Identify which cell holds the provided text, then report its [X, Y] central coordinate. 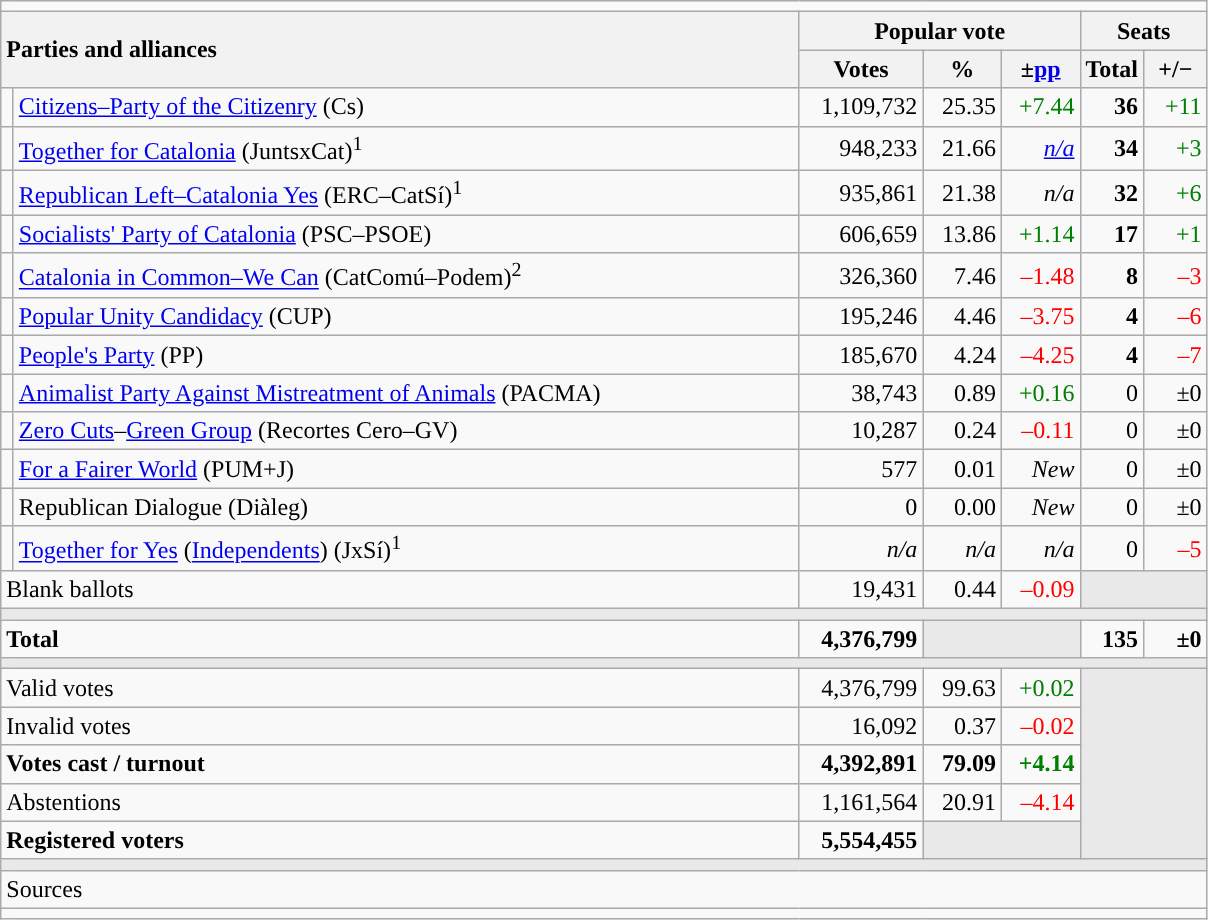
+4.14 [1040, 764]
577 [861, 469]
–1.48 [1040, 276]
Animalist Party Against Mistreatment of Animals (PACMA) [406, 393]
+7.44 [1040, 107]
–0.11 [1040, 431]
17 [1112, 234]
4.24 [962, 355]
0.24 [962, 431]
% [962, 69]
21.66 [962, 148]
People's Party (PP) [406, 355]
Blank ballots [400, 590]
±pp [1040, 69]
4.46 [962, 317]
25.35 [962, 107]
Votes [861, 69]
Parties and alliances [400, 50]
0.44 [962, 590]
–0.02 [1040, 726]
Citizens–Party of the Citizenry (Cs) [406, 107]
–6 [1176, 317]
0.37 [962, 726]
–3 [1176, 276]
+1 [1176, 234]
21.38 [962, 194]
Catalonia in Common–We Can (CatComú–Podem)2 [406, 276]
10,287 [861, 431]
19,431 [861, 590]
5,554,455 [861, 840]
16,092 [861, 726]
0.89 [962, 393]
135 [1112, 639]
–3.75 [1040, 317]
Republican Left–Catalonia Yes (ERC–CatSí)1 [406, 194]
Zero Cuts–Green Group (Recortes Cero–GV) [406, 431]
Popular vote [940, 31]
1,161,564 [861, 802]
Popular Unity Candidacy (CUP) [406, 317]
Socialists' Party of Catalonia (PSC–PSOE) [406, 234]
79.09 [962, 764]
–5 [1176, 548]
+11 [1176, 107]
Valid votes [400, 688]
–7 [1176, 355]
7.46 [962, 276]
–0.09 [1040, 590]
8 [1112, 276]
38,743 [861, 393]
Republican Dialogue (Diàleg) [406, 507]
Together for Catalonia (JuntsxCat)1 [406, 148]
13.86 [962, 234]
+3 [1176, 148]
For a Fairer World (PUM+J) [406, 469]
+/− [1176, 69]
Invalid votes [400, 726]
+0.02 [1040, 688]
99.63 [962, 688]
Seats [1144, 31]
Together for Yes (Independents) (JxSí)1 [406, 548]
0.00 [962, 507]
Votes cast / turnout [400, 764]
326,360 [861, 276]
+6 [1176, 194]
Sources [604, 889]
195,246 [861, 317]
0.01 [962, 469]
20.91 [962, 802]
935,861 [861, 194]
606,659 [861, 234]
–4.14 [1040, 802]
Registered voters [400, 840]
4,392,891 [861, 764]
+1.14 [1040, 234]
+0.16 [1040, 393]
36 [1112, 107]
34 [1112, 148]
32 [1112, 194]
1,109,732 [861, 107]
948,233 [861, 148]
Abstentions [400, 802]
185,670 [861, 355]
–4.25 [1040, 355]
